Identify which cell holds the provided text, then report its (x, y) central coordinate. 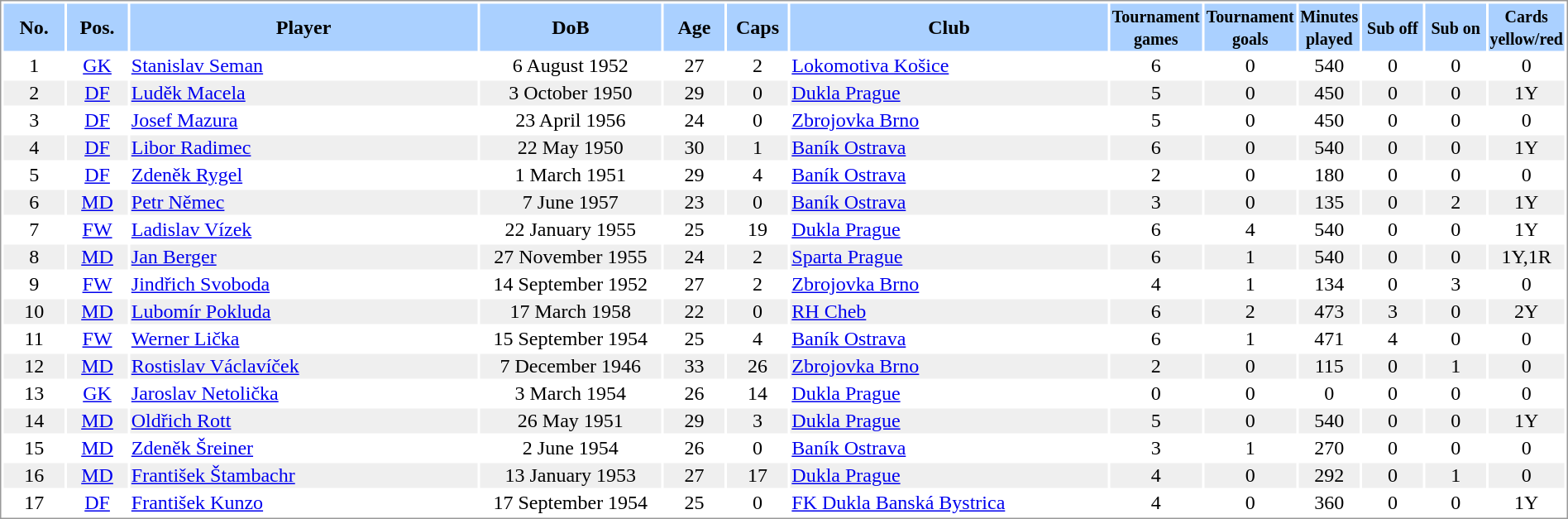
12 (33, 367)
22 January 1955 (571, 229)
Zdeněk Šreiner (304, 448)
27 November 1955 (571, 257)
26 May 1951 (571, 421)
Caps (758, 26)
Petr Němec (304, 203)
Luděk Macela (304, 94)
3 October 1950 (571, 94)
7 June 1957 (571, 203)
Jan Berger (304, 257)
Lokomotiva Košice (949, 65)
13 (33, 393)
6 August 1952 (571, 65)
František Kunzo (304, 502)
Libor Radimec (304, 148)
135 (1329, 203)
Sparta Prague (949, 257)
FK Dukla Banská Bystrica (949, 502)
Tournamentgoals (1250, 26)
14 September 1952 (571, 284)
360 (1329, 502)
15 (33, 448)
16 (33, 476)
15 September 1954 (571, 339)
473 (1329, 312)
RH Cheb (949, 312)
Player (304, 26)
8 (33, 257)
3 March 1954 (571, 393)
17 March 1958 (571, 312)
Cardsyellow/red (1527, 26)
DoB (571, 26)
Oldřich Rott (304, 421)
Sub on (1456, 26)
1 March 1951 (571, 175)
Rostislav Václavíček (304, 367)
2Y (1527, 312)
2 June 1954 (571, 448)
Werner Lička (304, 339)
292 (1329, 476)
13 January 1953 (571, 476)
Jindřich Svoboda (304, 284)
22 May 1950 (571, 148)
33 (695, 367)
Ladislav Vízek (304, 229)
Jaroslav Netolička (304, 393)
19 (758, 229)
17 September 1954 (571, 502)
No. (33, 26)
7 December 1946 (571, 367)
Minutesplayed (1329, 26)
115 (1329, 367)
Zdeněk Rygel (304, 175)
7 (33, 229)
1Y,1R (1527, 257)
270 (1329, 448)
Pos. (98, 26)
30 (695, 148)
Stanislav Seman (304, 65)
22 (695, 312)
23 April 1956 (571, 120)
Josef Mazura (304, 120)
Sub off (1393, 26)
Age (695, 26)
134 (1329, 284)
Lubomír Pokluda (304, 312)
10 (33, 312)
23 (695, 203)
Tournamentgames (1156, 26)
180 (1329, 175)
11 (33, 339)
Club (949, 26)
471 (1329, 339)
9 (33, 284)
František Štambachr (304, 476)
